Search for the cell housing the specified text and yield its [X, Y] center coordinate. 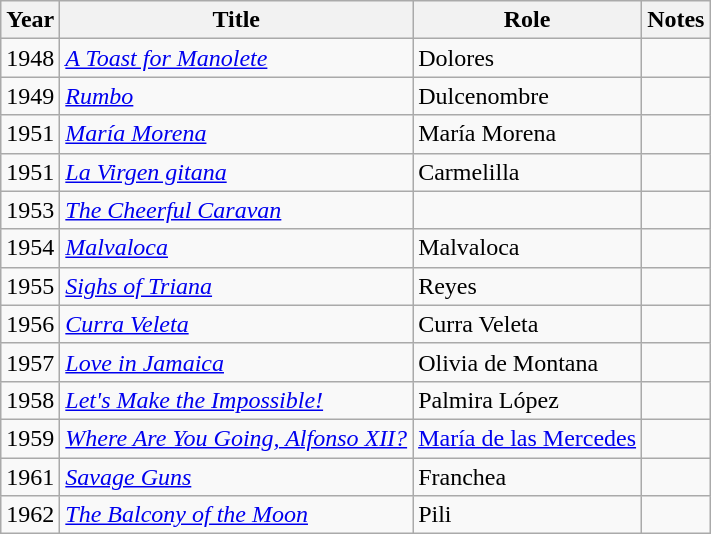
Reyes [528, 286]
1959 [30, 438]
Year [30, 20]
Let's Make the Impossible! [236, 400]
Sighs of Triana [236, 286]
Dolores [528, 58]
La Virgen gitana [236, 172]
1962 [30, 515]
1953 [30, 210]
Dulcenombre [528, 96]
Title [236, 20]
1955 [30, 286]
The Cheerful Caravan [236, 210]
Where Are You Going, Alfonso XII? [236, 438]
1958 [30, 400]
1956 [30, 324]
Palmira López [528, 400]
Notes [676, 20]
Savage Guns [236, 477]
1961 [30, 477]
A Toast for Manolete [236, 58]
1948 [30, 58]
Carmelilla [528, 172]
Love in Jamaica [236, 362]
María de las Mercedes [528, 438]
1954 [30, 248]
1949 [30, 96]
The Balcony of the Moon [236, 515]
Olivia de Montana [528, 362]
Franchea [528, 477]
1957 [30, 362]
Role [528, 20]
Pili [528, 515]
Rumbo [236, 96]
